Return the (X, Y) coordinate for the center point of the cell that contains the specified text.  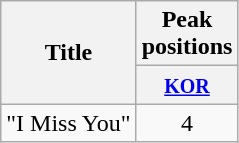
"I Miss You" (68, 123)
4 (187, 123)
Peak positions (187, 34)
KOR (187, 85)
Title (68, 52)
